For the text-containing cell, return its midpoint in [x, y] coordinate format. 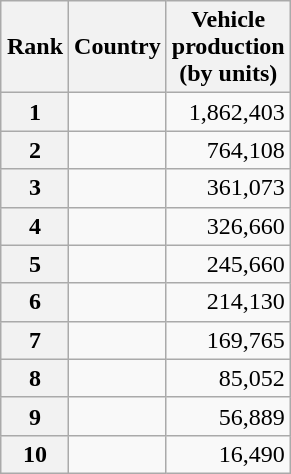
9 [34, 416]
214,130 [228, 302]
4 [34, 226]
56,889 [228, 416]
245,660 [228, 264]
1,862,403 [228, 112]
7 [34, 340]
5 [34, 264]
6 [34, 302]
8 [34, 378]
Rank [34, 47]
1 [34, 112]
85,052 [228, 378]
Country [118, 47]
3 [34, 188]
10 [34, 454]
16,490 [228, 454]
Vehicleproduction(by units) [228, 47]
764,108 [228, 150]
326,660 [228, 226]
361,073 [228, 188]
2 [34, 150]
169,765 [228, 340]
